Extract the (X, Y) coordinate from the center of the cell holding the provided text.  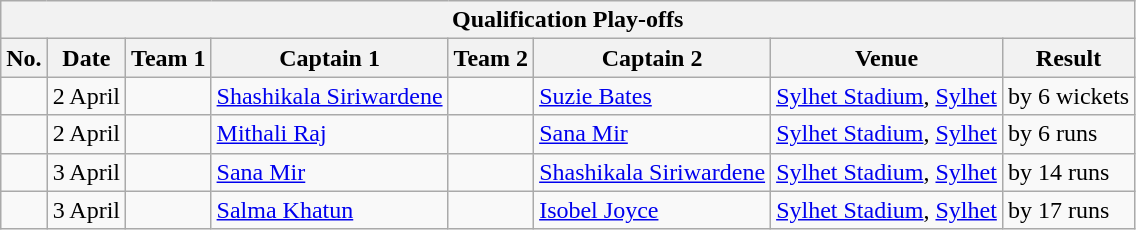
Result (1068, 58)
by 14 runs (1068, 172)
by 17 runs (1068, 210)
Team 1 (169, 58)
Team 2 (491, 58)
Isobel Joyce (652, 210)
by 6 wickets (1068, 96)
Qualification Play-offs (568, 20)
Venue (887, 58)
Captain 1 (330, 58)
Captain 2 (652, 58)
No. (24, 58)
Suzie Bates (652, 96)
Salma Khatun (330, 210)
Date (86, 58)
by 6 runs (1068, 134)
Mithali Raj (330, 134)
